Locate the cell with the specified text and output its [X, Y] center coordinate. 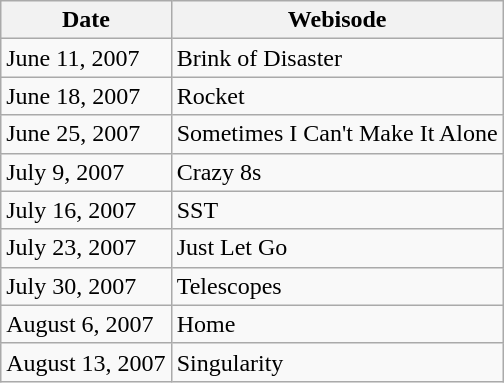
Webisode [337, 20]
Home [337, 324]
August 6, 2007 [86, 324]
Just Let Go [337, 248]
Singularity [337, 362]
July 23, 2007 [86, 248]
July 9, 2007 [86, 172]
Brink of Disaster [337, 58]
Sometimes I Can't Make It Alone [337, 134]
July 16, 2007 [86, 210]
Date [86, 20]
August 13, 2007 [86, 362]
June 18, 2007 [86, 96]
Telescopes [337, 286]
July 30, 2007 [86, 286]
June 11, 2007 [86, 58]
SST [337, 210]
Crazy 8s [337, 172]
June 25, 2007 [86, 134]
Rocket [337, 96]
